Search for the cell housing the specified text and yield its (x, y) center coordinate. 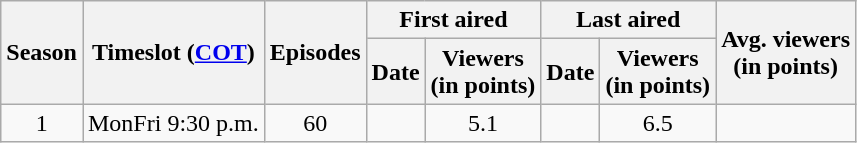
First aired (454, 20)
Avg. viewers(in points) (786, 52)
Episodes (315, 52)
Last aired (628, 20)
5.1 (483, 123)
6.5 (658, 123)
MonFri 9:30 p.m. (173, 123)
1 (42, 123)
60 (315, 123)
Season (42, 52)
Timeslot (COT) (173, 52)
